Search for the cell housing the specified text and yield its [x, y] center coordinate. 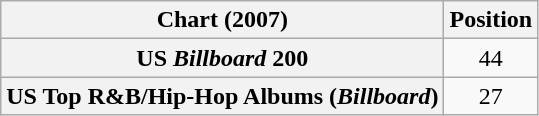
44 [491, 58]
Position [491, 20]
Chart (2007) [222, 20]
27 [491, 96]
US Top R&B/Hip-Hop Albums (Billboard) [222, 96]
US Billboard 200 [222, 58]
